Find where the given text appears and provide that cell's center as (x, y) coordinate. 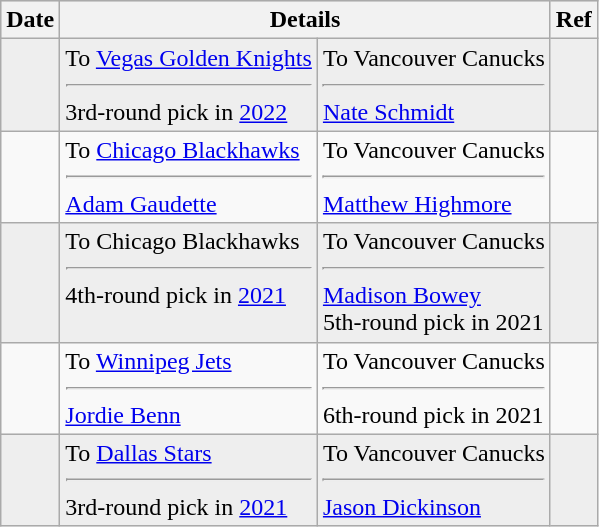
To Vancouver CanucksJason Dickinson (434, 480)
Details (305, 20)
To Vancouver CanucksNate Schmidt (434, 85)
To Vancouver CanucksMatthew Highmore (434, 177)
To Chicago Blackhawks4th-round pick in 2021 (189, 282)
To Chicago BlackhawksAdam Gaudette (189, 177)
To Winnipeg JetsJordie Benn (189, 388)
To Vegas Golden Knights3rd-round pick in 2022 (189, 85)
To Vancouver Canucks6th-round pick in 2021 (434, 388)
To Dallas Stars3rd-round pick in 2021 (189, 480)
Date (30, 20)
Ref (574, 20)
To Vancouver CanucksMadison Bowey5th-round pick in 2021 (434, 282)
